Output the [X, Y] coordinate of the center of the cell containing the given text.  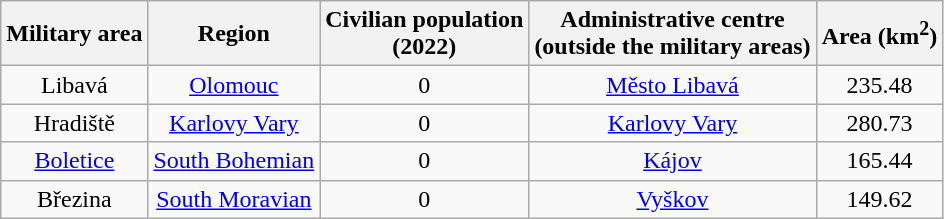
Olomouc [234, 85]
Vyškov [672, 199]
Hradiště [74, 123]
Administrative centre(outside the military areas) [672, 34]
Military area [74, 34]
165.44 [880, 161]
South Bohemian [234, 161]
149.62 [880, 199]
South Moravian [234, 199]
Boletice [74, 161]
Area (km2) [880, 34]
Region [234, 34]
Libavá [74, 85]
Kájov [672, 161]
Civilian population(2022) [424, 34]
235.48 [880, 85]
280.73 [880, 123]
Město Libavá [672, 85]
Březina [74, 199]
